Find where the given text appears and provide that cell's center as (X, Y) coordinate. 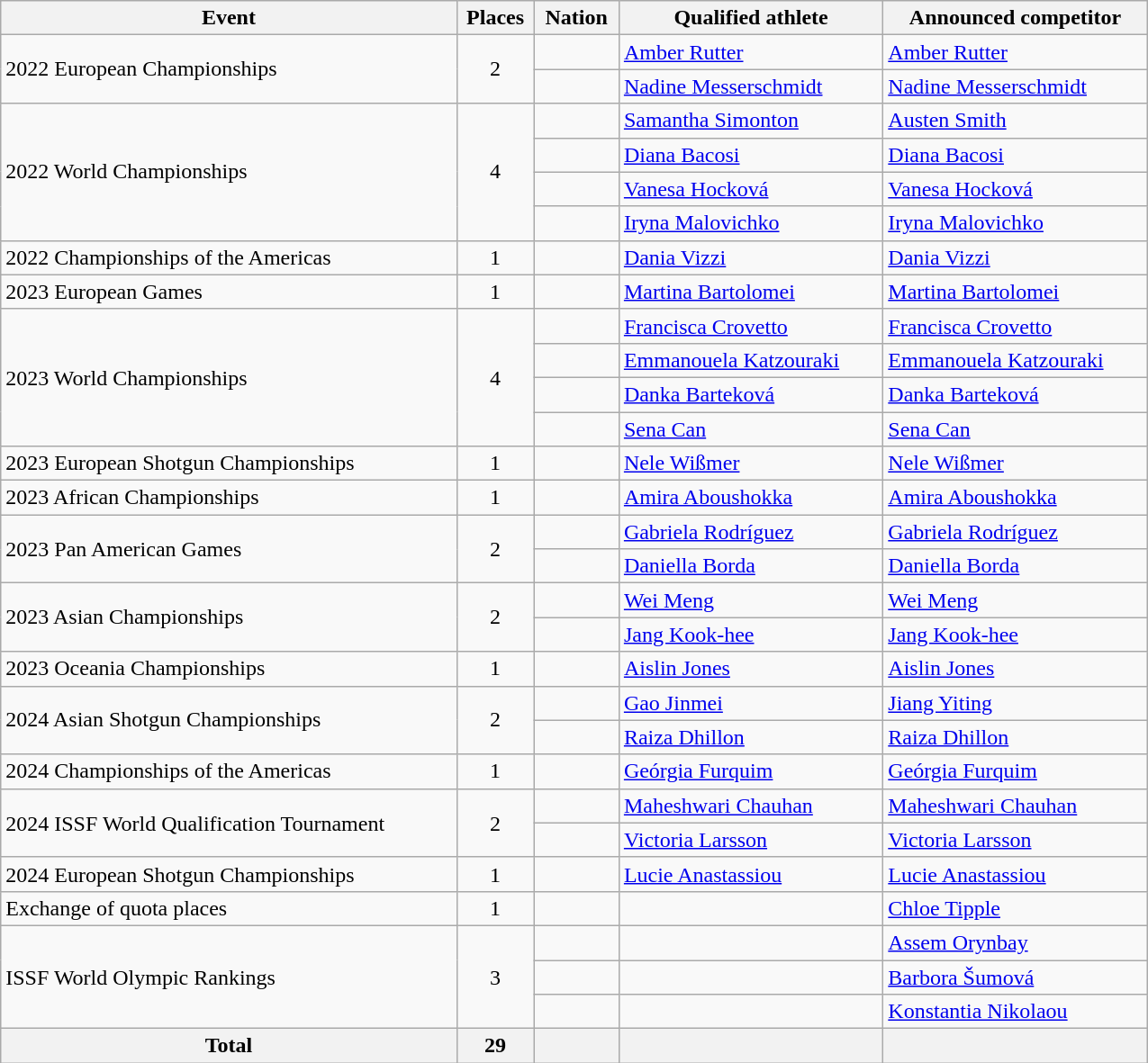
Samantha Simonton (751, 121)
Assem Orynbay (1016, 942)
Konstantia Nikolaou (1016, 1012)
Qualified athlete (751, 18)
Announced competitor (1016, 18)
Nation (576, 18)
Places (495, 18)
2023 Pan American Games (229, 549)
2023 European Games (229, 292)
2023 Oceania Championships (229, 669)
3 (495, 977)
2023 African Championships (229, 498)
Austen Smith (1016, 121)
Gao Jinmei (751, 703)
Exchange of quota places (229, 908)
2023 European Shotgun Championships (229, 464)
Chloe Tipple (1016, 908)
2024 European Shotgun Championships (229, 874)
2024 Championships of the Americas (229, 771)
2024 ISSF World Qualification Tournament (229, 823)
29 (495, 1046)
Total (229, 1046)
2024 Asian Shotgun Championships (229, 720)
2023 World Championships (229, 377)
Jiang Yiting (1016, 703)
2022 Championships of the Americas (229, 257)
2023 Asian Championships (229, 617)
2022 European Championships (229, 69)
2022 World Championships (229, 172)
ISSF World Olympic Rankings (229, 977)
Event (229, 18)
Barbora Šumová (1016, 977)
